Return the (x, y) coordinate for the center point of the cell that contains the specified text.  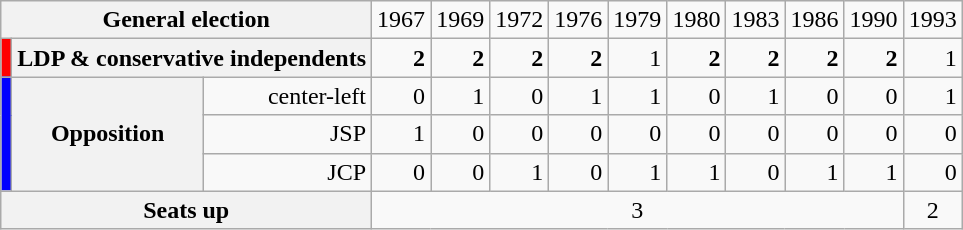
3 (638, 210)
1993 (932, 20)
1983 (756, 20)
LDP & conservative independents (192, 58)
1972 (520, 20)
1980 (696, 20)
JSP (287, 134)
1976 (578, 20)
Seats up (186, 210)
Opposition (108, 134)
1990 (874, 20)
JCP (287, 172)
1979 (638, 20)
1967 (402, 20)
center-left (287, 96)
General election (186, 20)
1969 (460, 20)
1986 (814, 20)
